Provide the (x, y) coordinate of the cell's center where the given text is located.  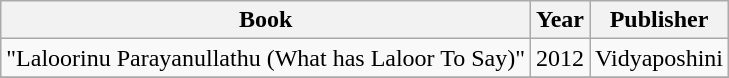
2012 (560, 58)
"Laloorinu Parayanullathu (What has Laloor To Say)" (266, 58)
Vidyaposhini (660, 58)
Publisher (660, 20)
Book (266, 20)
Year (560, 20)
